Detect which cell encompasses the target text, then output its (X, Y) center coordinate. 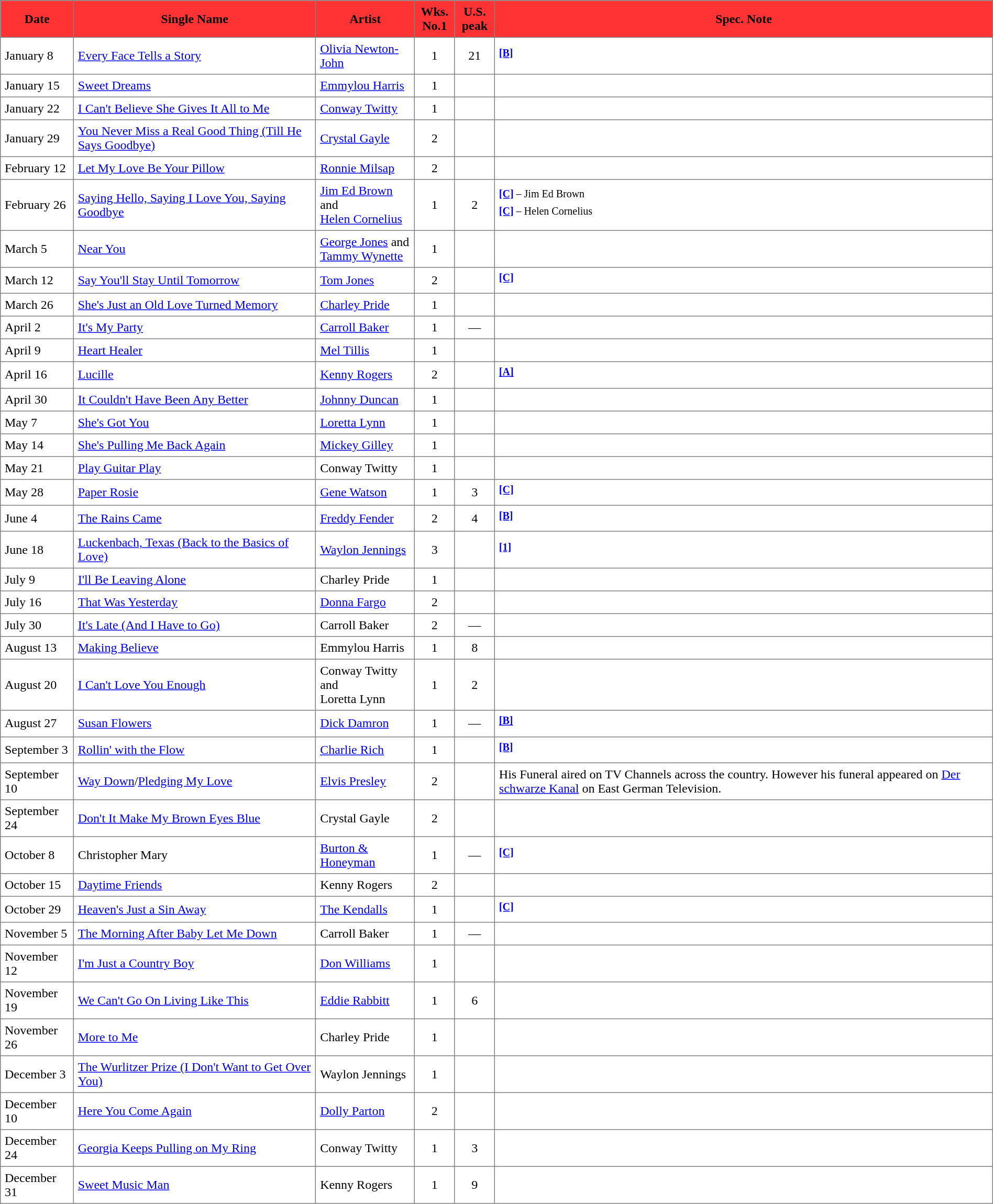
Georgia Keeps Pulling on My Ring (194, 1148)
Say You'll Stay Until Tomorrow (194, 281)
Eddie Rabbitt (366, 1000)
April 16 (37, 375)
U.S. peak (475, 19)
It Couldn't Have Been Any Better (194, 399)
November 19 (37, 1000)
March 12 (37, 281)
September 10 (37, 781)
August 20 (37, 685)
August 27 (37, 723)
Dolly Parton (366, 1111)
November 5 (37, 934)
Daytime Friends (194, 885)
We Can't Go On Living Like This (194, 1000)
April 30 (37, 399)
Freddy Fender (366, 518)
You Never Miss a Real Good Thing (Till He Says Goodbye) (194, 138)
Let My Love Be Your Pillow (194, 168)
The Wurlitzer Prize (I Don't Want to Get Over You) (194, 1074)
June 4 (37, 518)
Sweet Dreams (194, 86)
Burton & Honeyman (366, 855)
4 (475, 518)
She's Pulling Me Back Again (194, 445)
Heart Healer (194, 351)
That Was Yesterday (194, 603)
May 14 (37, 445)
July 30 (37, 626)
Saying Hello, Saying I Love You, Saying Goodbye (194, 205)
May 21 (37, 468)
Mickey Gilley (366, 445)
January 22 (37, 108)
May 7 (37, 422)
August 13 (37, 648)
[1] (744, 550)
She's Just an Old Love Turned Memory (194, 305)
I'll Be Leaving Alone (194, 580)
George Jones andTammy Wynette (366, 249)
Johnny Duncan (366, 399)
Christopher Mary (194, 855)
Date (37, 19)
Making Believe (194, 648)
July 16 (37, 603)
Dick Damron (366, 723)
March 26 (37, 305)
Single Name (194, 19)
October 29 (37, 909)
I'm Just a Country Boy (194, 964)
8 (475, 648)
Wks. No.1 (435, 19)
Mel Tillis (366, 351)
Sweet Music Man (194, 1185)
The Kendalls (366, 909)
December 10 (37, 1111)
January 8 (37, 55)
Don't It Make My Brown Eyes Blue (194, 818)
The Morning After Baby Let Me Down (194, 934)
October 8 (37, 855)
Don Williams (366, 964)
Every Face Tells a Story (194, 55)
It's Late (And I Have to Go) (194, 626)
November 12 (37, 964)
Loretta Lynn (366, 422)
September 24 (37, 818)
Jim Ed Brown andHelen Cornelius (366, 205)
February 26 (37, 205)
His Funeral aired on TV Channels across the country. However his funeral appeared on Der schwarze Kanal on East German Television. (744, 781)
Way Down/Pledging My Love (194, 781)
Here You Come Again (194, 1111)
More to Me (194, 1038)
Near You (194, 249)
Gene Watson (366, 492)
I Can't Love You Enough (194, 685)
9 (475, 1185)
April 9 (37, 351)
Spec. Note (744, 19)
Ronnie Milsap (366, 168)
Conway Twitty andLoretta Lynn (366, 685)
March 5 (37, 249)
January 29 (37, 138)
21 (475, 55)
It's My Party (194, 328)
[A] (744, 375)
October 15 (37, 885)
6 (475, 1000)
May 28 (37, 492)
Donna Fargo (366, 603)
I Can't Believe She Gives It All to Me (194, 108)
November 26 (37, 1038)
Rollin' with the Flow (194, 750)
Lucille (194, 375)
July 9 (37, 580)
Charlie Rich (366, 750)
Elvis Presley (366, 781)
Susan Flowers (194, 723)
June 18 (37, 550)
September 3 (37, 750)
Olivia Newton-John (366, 55)
[C] – Jim Ed Brown[C] – Helen Cornelius (744, 205)
Play Guitar Play (194, 468)
February 12 (37, 168)
She's Got You (194, 422)
April 2 (37, 328)
Tom Jones (366, 281)
The Rains Came (194, 518)
December 24 (37, 1148)
December 3 (37, 1074)
January 15 (37, 86)
December 31 (37, 1185)
Luckenbach, Texas (Back to the Basics of Love) (194, 550)
Artist (366, 19)
Heaven's Just a Sin Away (194, 909)
Paper Rosie (194, 492)
